Extract the [x, y] coordinate from the center of the cell holding the provided text.  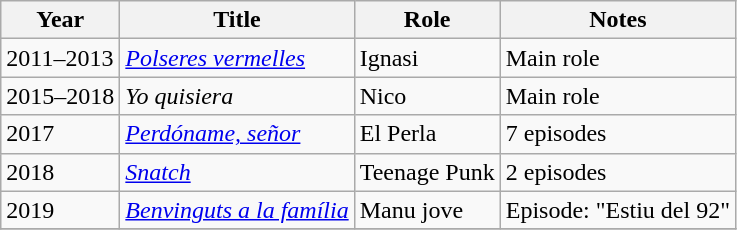
Yo quisiera [237, 96]
Notes [618, 20]
Polseres vermelles [237, 58]
Snatch [237, 172]
Perdóname, señor [237, 134]
Year [60, 20]
2015–2018 [60, 96]
Nico [427, 96]
Role [427, 20]
Episode: "Estiu del 92" [618, 210]
Title [237, 20]
2018 [60, 172]
2019 [60, 210]
2017 [60, 134]
Benvinguts a la família [237, 210]
Manu jove [427, 210]
2011–2013 [60, 58]
2 episodes [618, 172]
Teenage Punk [427, 172]
El Perla [427, 134]
7 episodes [618, 134]
Ignasi [427, 58]
